Identify which cell holds the provided text, then report its (x, y) central coordinate. 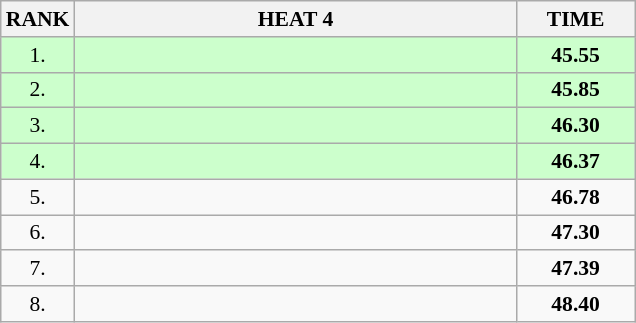
HEAT 4 (295, 19)
46.30 (576, 126)
7. (38, 269)
45.55 (576, 55)
3. (38, 126)
1. (38, 55)
TIME (576, 19)
5. (38, 197)
2. (38, 90)
45.85 (576, 90)
6. (38, 233)
48.40 (576, 304)
8. (38, 304)
46.78 (576, 197)
47.39 (576, 269)
46.37 (576, 162)
4. (38, 162)
47.30 (576, 233)
RANK (38, 19)
